Return the (X, Y) coordinate for the center point of the cell that contains the specified text.  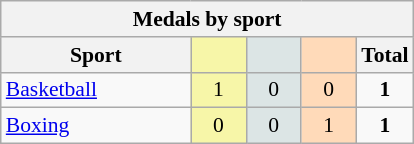
Sport (96, 55)
Basketball (96, 90)
Boxing (96, 126)
Medals by sport (208, 19)
Total (384, 55)
